Scan for the cell matching the given text and deliver its (x, y) coordinate at center. 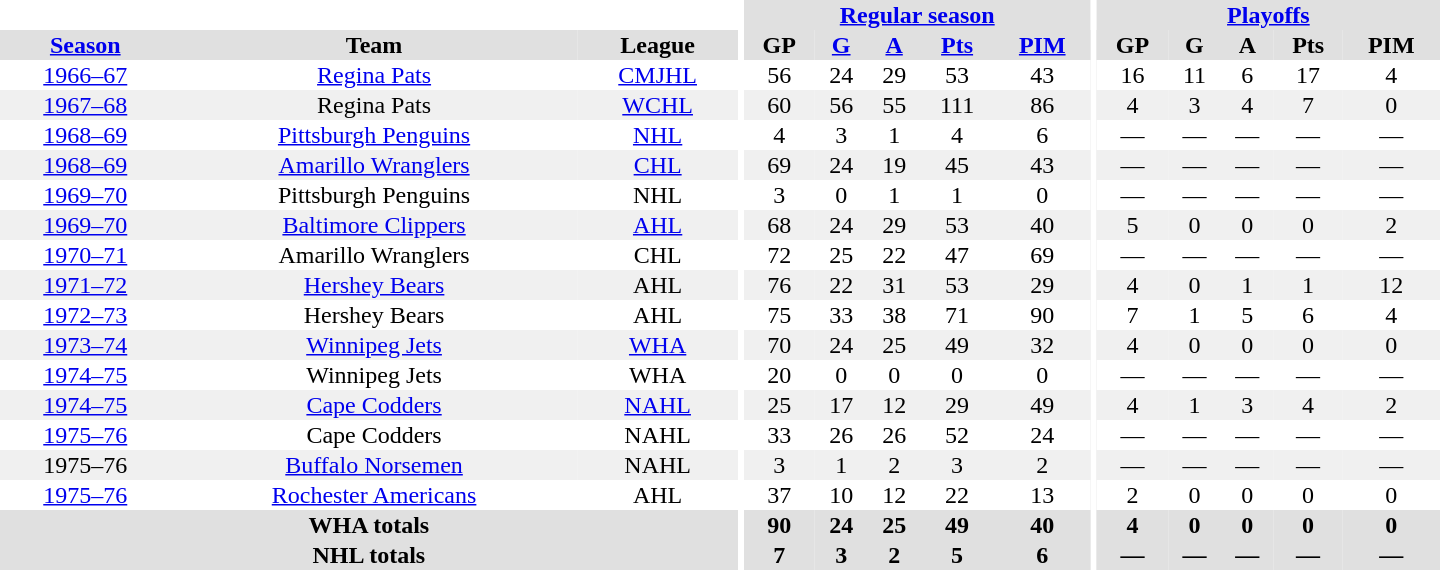
CMJHL (658, 75)
55 (894, 105)
Rochester Americans (374, 495)
75 (780, 315)
70 (780, 345)
72 (780, 255)
68 (780, 225)
Playoffs (1268, 15)
1970–71 (86, 255)
37 (780, 495)
13 (1042, 495)
16 (1132, 75)
32 (1042, 345)
NHL totals (369, 555)
19 (894, 165)
86 (1042, 105)
1966–67 (86, 75)
60 (780, 105)
1972–73 (86, 315)
47 (958, 255)
Team (374, 45)
1967–68 (86, 105)
71 (958, 315)
League (658, 45)
Regular season (918, 15)
76 (780, 285)
1971–72 (86, 285)
31 (894, 285)
20 (780, 375)
111 (958, 105)
Season (86, 45)
Baltimore Clippers (374, 225)
52 (958, 435)
1973–74 (86, 345)
10 (842, 495)
38 (894, 315)
45 (958, 165)
WHA totals (369, 525)
Buffalo Norsemen (374, 465)
WCHL (658, 105)
11 (1194, 75)
